Locate the cell with the specified text and output its [x, y] center coordinate. 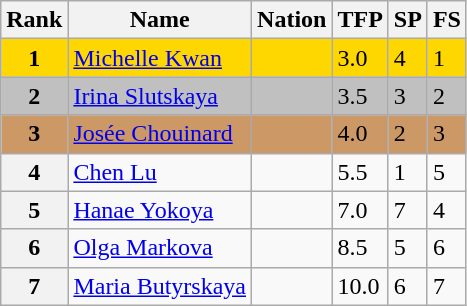
TFP [360, 20]
Michelle Kwan [160, 58]
Nation [292, 20]
4.0 [360, 134]
Olga Markova [160, 248]
5.5 [360, 172]
Maria Butyrskaya [160, 286]
3.0 [360, 58]
10.0 [360, 286]
SP [408, 20]
Name [160, 20]
FS [446, 20]
Irina Slutskaya [160, 96]
Hanae Yokoya [160, 210]
8.5 [360, 248]
Chen Lu [160, 172]
Josée Chouinard [160, 134]
7.0 [360, 210]
3.5 [360, 96]
Rank [34, 20]
